Detect which cell encompasses the target text, then output its [x, y] center coordinate. 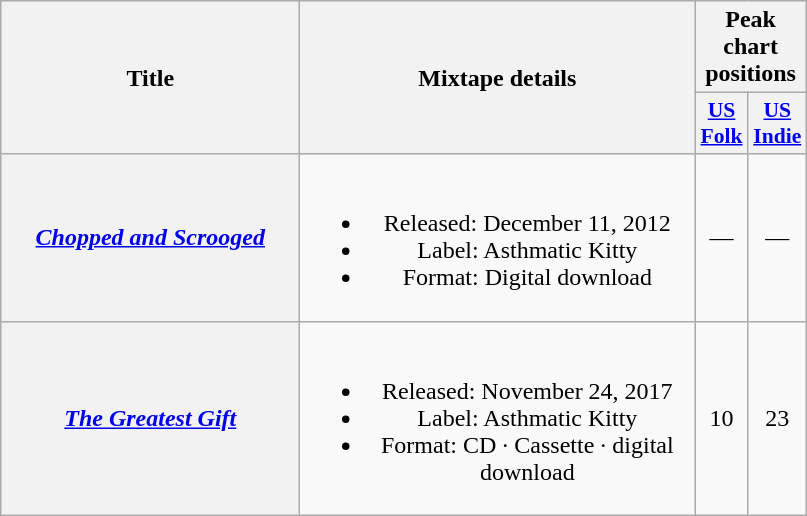
Chopped and Scrooged [150, 238]
Title [150, 78]
Mixtape details [498, 78]
The Greatest Gift [150, 418]
10 [722, 418]
Peak chart positions [750, 47]
23 [777, 418]
Released: December 11, 2012Label: Asthmatic KittyFormat: Digital download [498, 238]
Released: November 24, 2017Label: Asthmatic KittyFormat: CD · Cassette · digital download [498, 418]
USIndie [777, 124]
USFolk [722, 124]
